Locate the cell with the specified text and output its (X, Y) center coordinate. 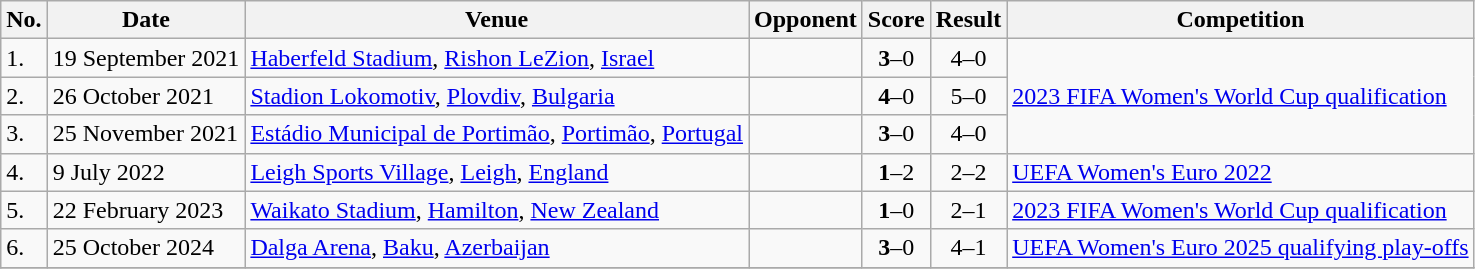
26 October 2021 (146, 96)
9 July 2022 (146, 172)
Estádio Municipal de Portimão, Portimão, Portugal (497, 134)
Venue (497, 20)
2–2 (968, 172)
25 November 2021 (146, 134)
2. (24, 96)
Score (896, 20)
UEFA Women's Euro 2022 (1240, 172)
1–0 (896, 210)
Stadion Lokomotiv, Plovdiv, Bulgaria (497, 96)
UEFA Women's Euro 2025 qualifying play-offs (1240, 248)
Waikato Stadium, Hamilton, New Zealand (497, 210)
1. (24, 58)
Haberfeld Stadium, Rishon LeZion, Israel (497, 58)
Date (146, 20)
Leigh Sports Village, Leigh, England (497, 172)
Result (968, 20)
4. (24, 172)
25 October 2024 (146, 248)
Opponent (806, 20)
19 September 2021 (146, 58)
3. (24, 134)
2–1 (968, 210)
5–0 (968, 96)
5. (24, 210)
22 February 2023 (146, 210)
No. (24, 20)
Dalga Arena, Baku, Azerbaijan (497, 248)
6. (24, 248)
Competition (1240, 20)
1–2 (896, 172)
4–1 (968, 248)
